Find where the given text appears and provide that cell's center as (x, y) coordinate. 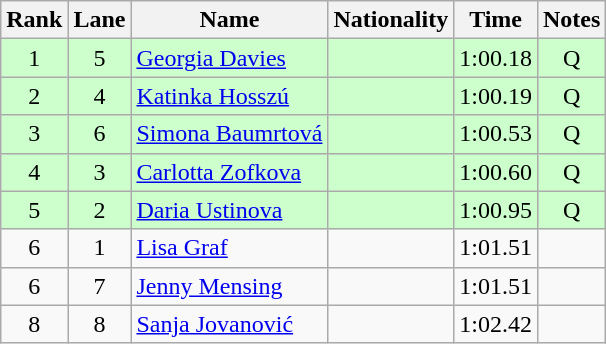
Lane (100, 20)
Carlotta Zofkova (230, 172)
Simona Baumrtová (230, 134)
1:00.95 (496, 210)
1:02.42 (496, 324)
Lisa Graf (230, 248)
Georgia Davies (230, 58)
1:00.60 (496, 172)
1:00.19 (496, 96)
Daria Ustinova (230, 210)
Nationality (391, 20)
Rank (34, 20)
1:00.53 (496, 134)
Notes (571, 20)
1:00.18 (496, 58)
Jenny Mensing (230, 286)
Katinka Hosszú (230, 96)
Name (230, 20)
Time (496, 20)
Sanja Jovanović (230, 324)
7 (100, 286)
